Return the (x, y) coordinate for the center point of the cell that contains the specified text.  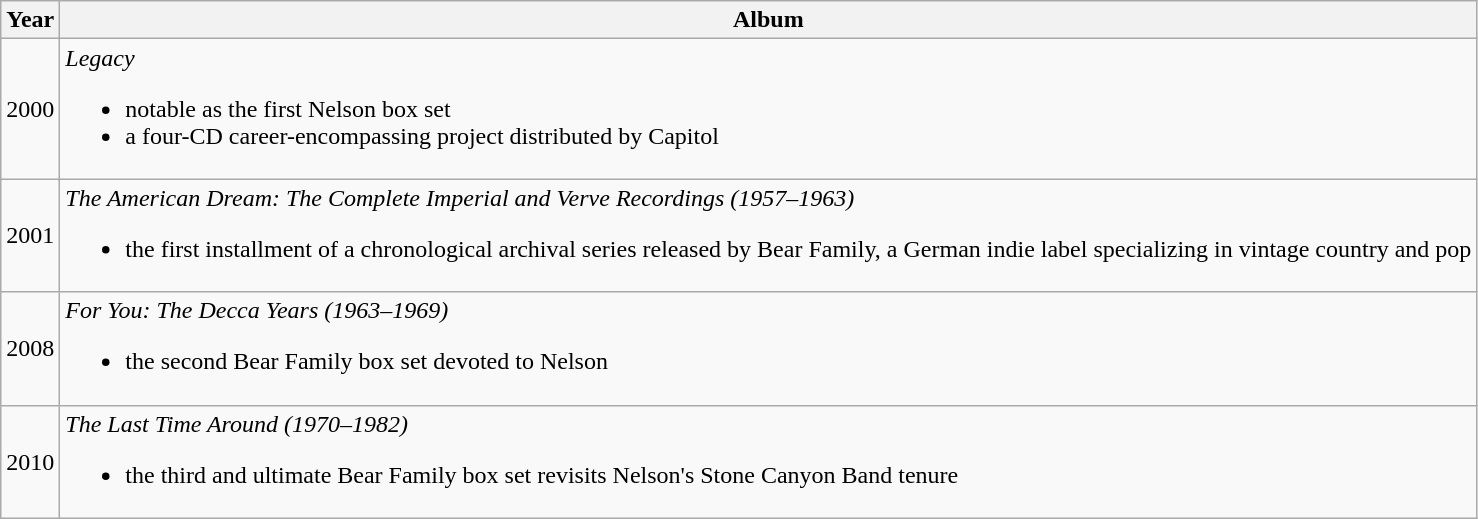
2008 (30, 348)
Year (30, 20)
2000 (30, 109)
Album (768, 20)
2010 (30, 462)
For You: The Decca Years (1963–1969)the second Bear Family box set devoted to Nelson (768, 348)
The Last Time Around (1970–1982)the third and ultimate Bear Family box set revisits Nelson's Stone Canyon Band tenure (768, 462)
2001 (30, 236)
Legacynotable as the first Nelson box seta four-CD career-encompassing project distributed by Capitol (768, 109)
